Determine the (X, Y) coordinate at the center of the cell enclosing the given text.  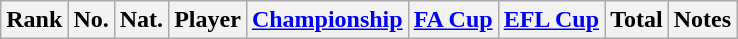
EFL Cup (551, 20)
Championship (327, 20)
Total (637, 20)
No. (91, 20)
Nat. (141, 20)
Player (208, 20)
Notes (702, 20)
Rank (34, 20)
FA Cup (453, 20)
